Provide the [X, Y] coordinate of the cell's center where the given text is located.  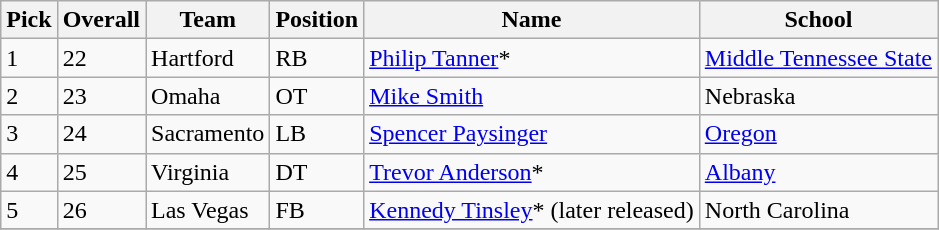
Omaha [208, 96]
Position [317, 20]
24 [101, 134]
LB [317, 134]
Middle Tennessee State [818, 58]
2 [29, 96]
1 [29, 58]
FB [317, 210]
Hartford [208, 58]
School [818, 20]
Virginia [208, 172]
26 [101, 210]
OT [317, 96]
3 [29, 134]
Oregon [818, 134]
Name [532, 20]
Kennedy Tinsley* (later released) [532, 210]
DT [317, 172]
25 [101, 172]
Philip Tanner* [532, 58]
23 [101, 96]
Overall [101, 20]
RB [317, 58]
Trevor Anderson* [532, 172]
North Carolina [818, 210]
22 [101, 58]
5 [29, 210]
Pick [29, 20]
Spencer Paysinger [532, 134]
Las Vegas [208, 210]
4 [29, 172]
Sacramento [208, 134]
Nebraska [818, 96]
Mike Smith [532, 96]
Team [208, 20]
Albany [818, 172]
